Detect which cell encompasses the target text, then output its (X, Y) center coordinate. 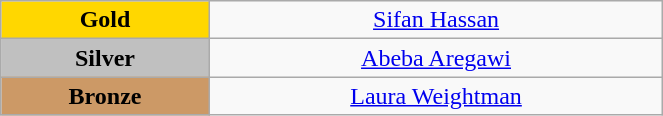
Abeba Aregawi (436, 58)
Silver (105, 58)
Gold (105, 20)
Sifan Hassan (436, 20)
Laura Weightman (436, 96)
Bronze (105, 96)
